Detect which cell encompasses the target text, then output its [X, Y] center coordinate. 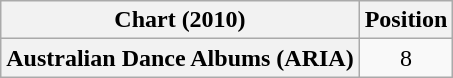
8 [406, 58]
Australian Dance Albums (ARIA) [180, 58]
Chart (2010) [180, 20]
Position [406, 20]
